Capture the cell that displays the provided text and extract its (X, Y) central coordinate. 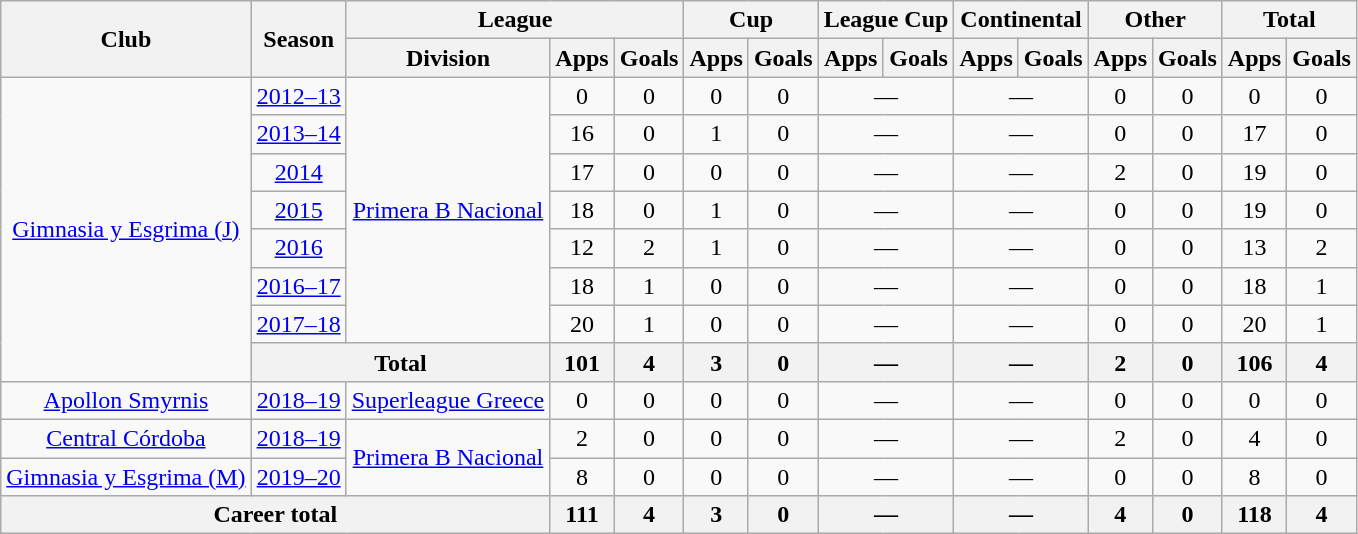
2017–18 (298, 324)
2012–13 (298, 96)
Other (1155, 20)
2016 (298, 248)
13 (1254, 248)
Superleague Greece (448, 400)
16 (582, 134)
Club (126, 39)
2016–17 (298, 286)
2015 (298, 210)
2019–20 (298, 477)
Career total (276, 515)
Gimnasia y Esgrima (M) (126, 477)
111 (582, 515)
Apollon Smyrnis (126, 400)
118 (1254, 515)
League Cup (886, 20)
League (515, 20)
101 (582, 362)
Season (298, 39)
2013–14 (298, 134)
2014 (298, 172)
Central Córdoba (126, 438)
12 (582, 248)
Division (448, 58)
Continental (1021, 20)
Cup (751, 20)
106 (1254, 362)
Gimnasia y Esgrima (J) (126, 229)
